Provide the (X, Y) coordinate of the cell's center where the given text is located.  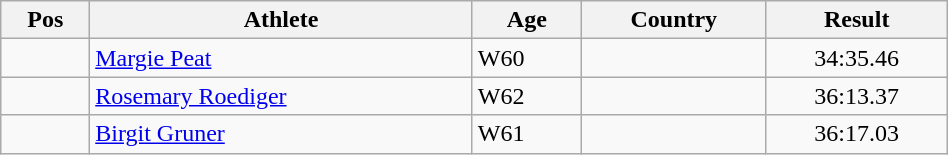
Country (674, 20)
Pos (46, 20)
Rosemary Roediger (282, 96)
Result (856, 20)
Athlete (282, 20)
Birgit Gruner (282, 134)
34:35.46 (856, 58)
W61 (526, 134)
36:13.37 (856, 96)
W60 (526, 58)
Margie Peat (282, 58)
36:17.03 (856, 134)
W62 (526, 96)
Age (526, 20)
